Capture the cell that displays the provided text and extract its (X, Y) central coordinate. 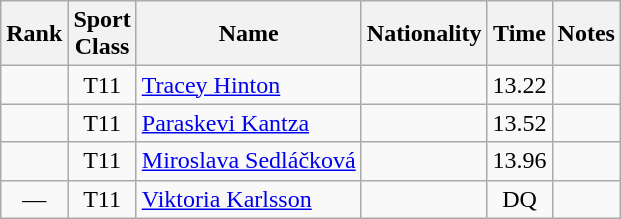
Miroslava Sedláčková (248, 161)
Paraskevi Kantza (248, 123)
— (34, 199)
13.96 (520, 161)
Nationality (424, 34)
13.22 (520, 85)
SportClass (102, 34)
DQ (520, 199)
Tracey Hinton (248, 85)
13.52 (520, 123)
Time (520, 34)
Name (248, 34)
Rank (34, 34)
Notes (586, 34)
Viktoria Karlsson (248, 199)
